Scan for the cell matching the given text and deliver its (X, Y) coordinate at center. 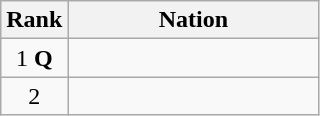
Nation (194, 20)
Rank (34, 20)
2 (34, 96)
1 Q (34, 58)
